From the cell containing the given text, extract its center point as (X, Y) coordinate. 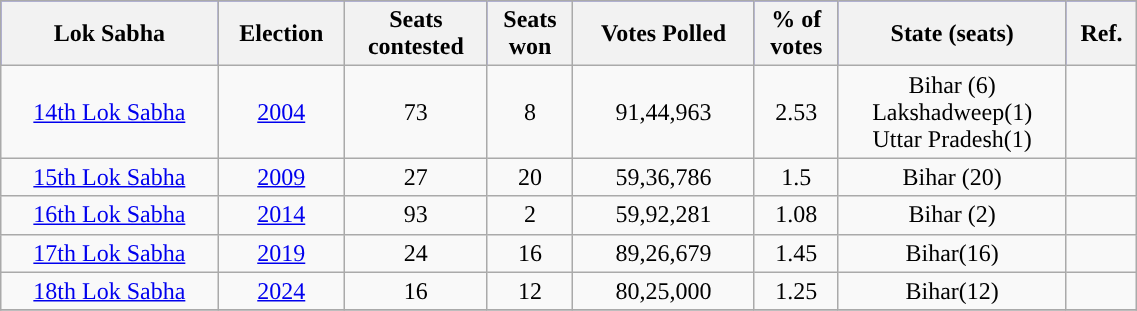
1.08 (796, 215)
1.25 (796, 291)
93 (416, 215)
8 (530, 112)
Bihar(12) (952, 291)
73 (416, 112)
1.5 (796, 177)
18th Lok Sabha (110, 291)
State (seats) (952, 34)
2014 (282, 215)
24 (416, 253)
16th Lok Sabha (110, 215)
2.53 (796, 112)
15th Lok Sabha (110, 177)
Ref. (1102, 34)
2 (530, 215)
2024 (282, 291)
59,36,786 (664, 177)
1.45 (796, 253)
2019 (282, 253)
Seatscontested (416, 34)
17th Lok Sabha (110, 253)
27 (416, 177)
Lok Sabha (110, 34)
2004 (282, 112)
91,44,963 (664, 112)
Seatswon (530, 34)
59,92,281 (664, 215)
Bihar (6) Lakshadweep(1) Uttar Pradesh(1) (952, 112)
Votes Polled (664, 34)
Bihar (20) (952, 177)
2009 (282, 177)
80,25,000 (664, 291)
Election (282, 34)
89,26,679 (664, 253)
% of votes (796, 34)
20 (530, 177)
12 (530, 291)
Bihar (2) (952, 215)
14th Lok Sabha (110, 112)
Bihar(16) (952, 253)
